Provide the (X, Y) coordinate of the cell's center where the given text is located.  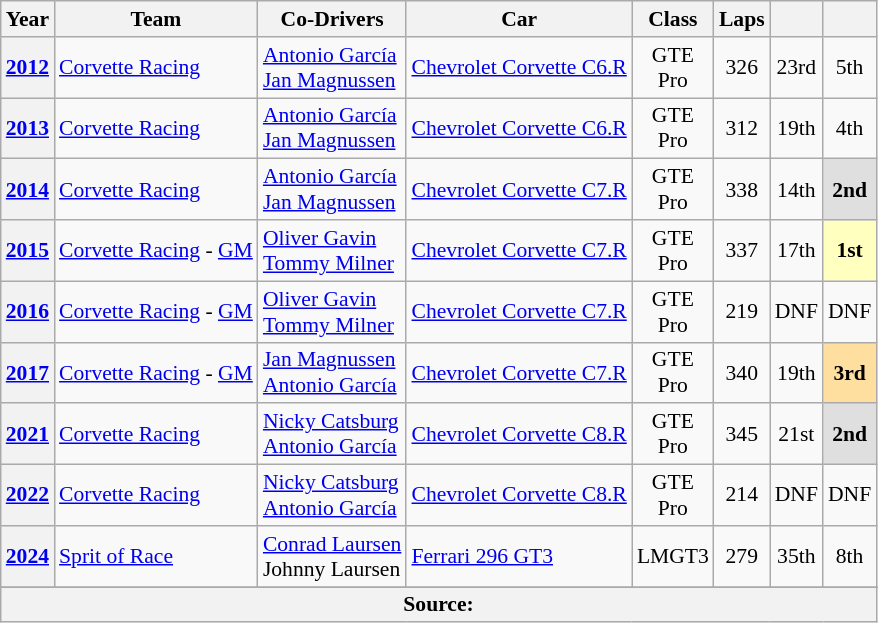
2014 (28, 190)
Class (673, 19)
17th (796, 250)
2021 (28, 434)
2016 (28, 312)
2024 (28, 556)
2015 (28, 250)
Sprit of Race (156, 556)
3rd (850, 372)
LMGT3 (673, 556)
Conrad Laursen Johnny Laursen (332, 556)
4th (850, 128)
Ferrari 296 GT3 (518, 556)
Team (156, 19)
219 (742, 312)
1st (850, 250)
338 (742, 190)
Year (28, 19)
326 (742, 68)
337 (742, 250)
340 (742, 372)
312 (742, 128)
2022 (28, 496)
23rd (796, 68)
14th (796, 190)
Source: (439, 605)
8th (850, 556)
Co-Drivers (332, 19)
21st (796, 434)
35th (796, 556)
Jan Magnussen Antonio García (332, 372)
Laps (742, 19)
345 (742, 434)
279 (742, 556)
2017 (28, 372)
Car (518, 19)
214 (742, 496)
2013 (28, 128)
5th (850, 68)
2012 (28, 68)
